Return (x, y) of the center of cell containing provided text 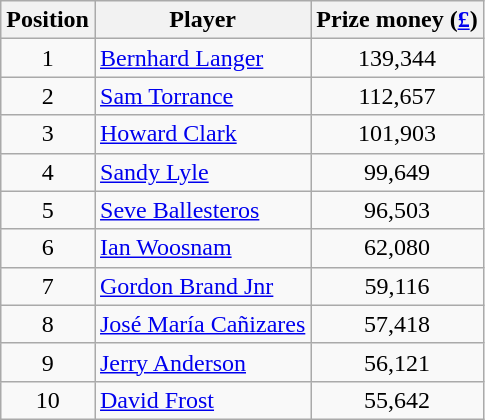
101,903 (397, 134)
Player (202, 20)
10 (48, 400)
55,642 (397, 400)
Bernhard Langer (202, 58)
Sam Torrance (202, 96)
Position (48, 20)
3 (48, 134)
Jerry Anderson (202, 362)
5 (48, 210)
96,503 (397, 210)
6 (48, 248)
56,121 (397, 362)
112,657 (397, 96)
62,080 (397, 248)
139,344 (397, 58)
4 (48, 172)
1 (48, 58)
Sandy Lyle (202, 172)
Howard Clark (202, 134)
7 (48, 286)
2 (48, 96)
David Frost (202, 400)
9 (48, 362)
Prize money (£) (397, 20)
Ian Woosnam (202, 248)
José María Cañizares (202, 324)
Seve Ballesteros (202, 210)
Gordon Brand Jnr (202, 286)
57,418 (397, 324)
8 (48, 324)
59,116 (397, 286)
99,649 (397, 172)
